Return [X, Y] of the center of cell containing provided text 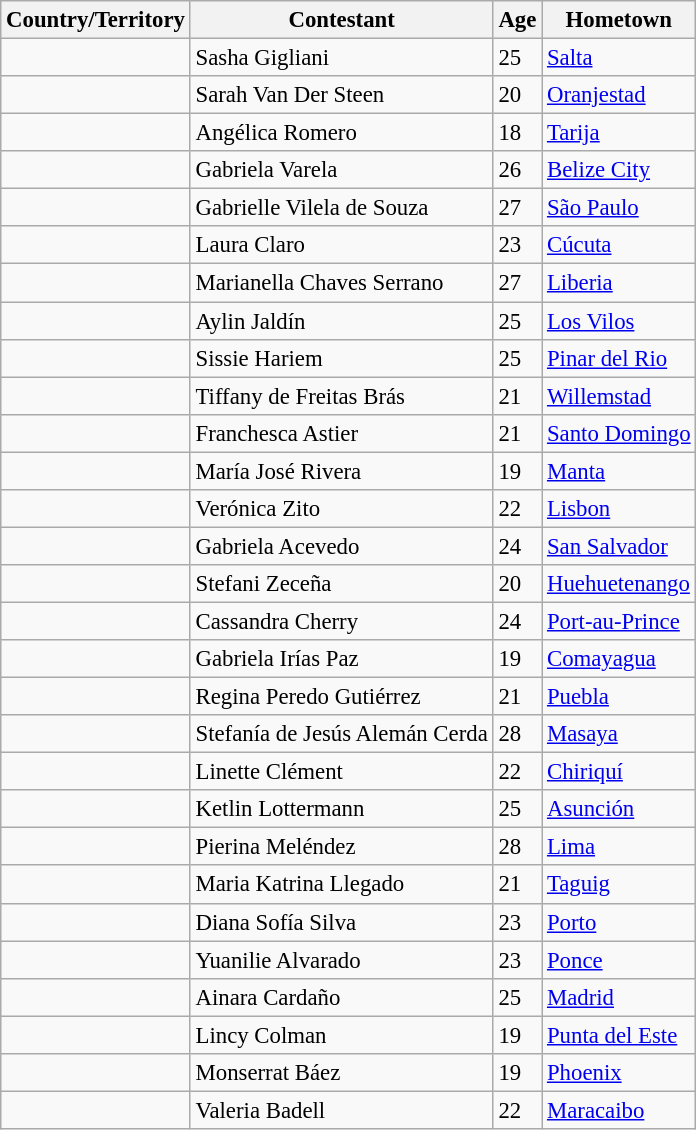
Ketlin Lottermann [342, 809]
Maria Katrina Llegado [342, 885]
Phoenix [619, 1073]
Stefani Zeceña [342, 584]
Lincy Colman [342, 1035]
San Salvador [619, 546]
São Paulo [619, 208]
Valeria Badell [342, 1110]
Chiriquí [619, 772]
Ponce [619, 960]
Regina Peredo Gutiérrez [342, 697]
18 [518, 133]
Puebla [619, 697]
Hometown [619, 20]
Gabriela Varela [342, 170]
Franchesca Astier [342, 433]
Masaya [619, 734]
Yuanilie Alvarado [342, 960]
Manta [619, 471]
Porto [619, 922]
Age [518, 20]
Tarija [619, 133]
Madrid [619, 997]
Salta [619, 58]
26 [518, 170]
Pierina Meléndez [342, 847]
Punta del Este [619, 1035]
Gabriela Irías Paz [342, 659]
Oranjestad [619, 95]
Los Vilos [619, 321]
Sasha Gigliani [342, 58]
Liberia [619, 283]
Diana Sofía Silva [342, 922]
Monserrat Báez [342, 1073]
Sarah Van Der Steen [342, 95]
Tiffany de Freitas Brás [342, 396]
Linette Clément [342, 772]
Marianella Chaves Serrano [342, 283]
Cassandra Cherry [342, 621]
Country/Territory [96, 20]
Ainara Cardaño [342, 997]
Comayagua [619, 659]
Gabrielle Vilela de Souza [342, 208]
María José Rivera [342, 471]
Angélica Romero [342, 133]
Huehuetenango [619, 584]
Pinar del Rio [619, 358]
Lisbon [619, 509]
Belize City [619, 170]
Asunción [619, 809]
Maracaibo [619, 1110]
Aylin Jaldín [342, 321]
Taguig [619, 885]
Lima [619, 847]
Laura Claro [342, 245]
Cúcuta [619, 245]
Willemstad [619, 396]
Port-au-Prince [619, 621]
Gabriela Acevedo [342, 546]
Contestant [342, 20]
Sissie Hariem [342, 358]
Santo Domingo [619, 433]
Verónica Zito [342, 509]
Stefanía de Jesús Alemán Cerda [342, 734]
